Find where the given text appears and provide that cell's center as [X, Y] coordinate. 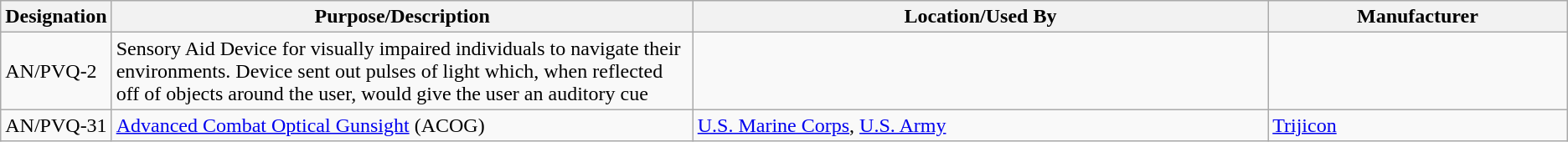
Trijicon [1418, 125]
AN/PVQ-2 [56, 71]
Purpose/Description [402, 17]
U.S. Marine Corps, U.S. Army [980, 125]
Designation [56, 17]
AN/PVQ-31 [56, 125]
Manufacturer [1418, 17]
Location/Used By [980, 17]
Advanced Combat Optical Gunsight (ACOG) [402, 125]
